Provide the [x, y] coordinate of the cell's center where the given text is located.  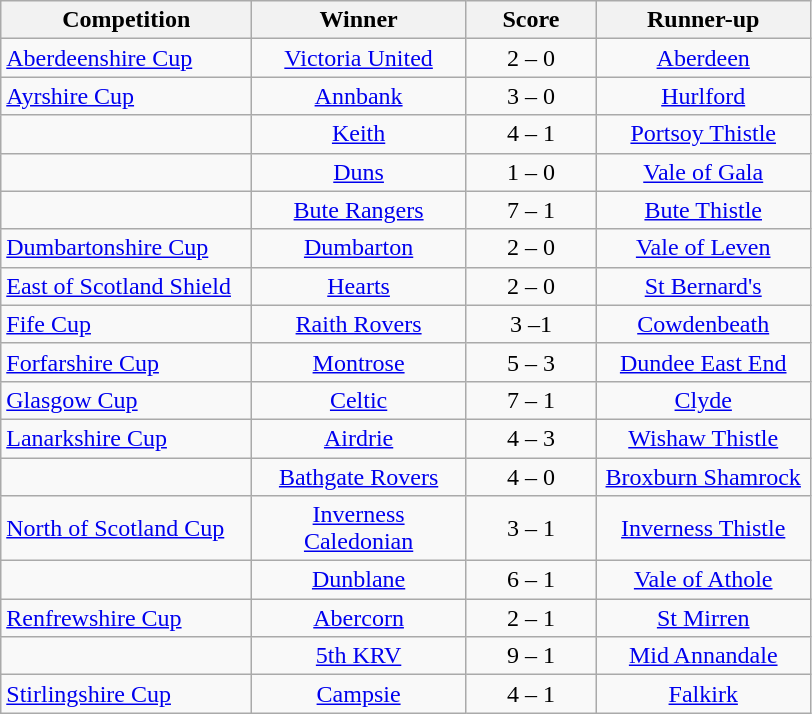
5 – 3 [530, 362]
Lanarkshire Cup [126, 438]
St Mirren [703, 618]
4 – 0 [530, 477]
Victoria United [359, 58]
North of Scotland Cup [126, 528]
3 – 1 [530, 528]
Aberdeenshire Cup [126, 58]
9 – 1 [530, 656]
Winner [359, 20]
Stirlingshire Cup [126, 694]
Ayrshire Cup [126, 96]
Abercorn [359, 618]
Score [530, 20]
Mid Annandale [703, 656]
Falkirk [703, 694]
Renfrewshire Cup [126, 618]
Dunblane [359, 580]
Broxburn Shamrock [703, 477]
Competition [126, 20]
Vale of Leven [703, 248]
Vale of Gala [703, 172]
Aberdeen [703, 58]
Duns [359, 172]
Clyde [703, 400]
Fife Cup [126, 324]
3 –1 [530, 324]
Bute Thistle [703, 210]
Raith Rovers [359, 324]
Annbank [359, 96]
2 – 1 [530, 618]
Hurlford [703, 96]
Dumbartonshire Cup [126, 248]
5th KRV [359, 656]
Forfarshire Cup [126, 362]
East of Scotland Shield [126, 286]
Keith [359, 134]
Bathgate Rovers [359, 477]
Portsoy Thistle [703, 134]
1 – 0 [530, 172]
Cowdenbeath [703, 324]
Dundee East End [703, 362]
St Bernard's [703, 286]
Inverness Caledonian [359, 528]
6 – 1 [530, 580]
Campsie [359, 694]
Glasgow Cup [126, 400]
Vale of Athole [703, 580]
Wishaw Thistle [703, 438]
Bute Rangers [359, 210]
4 – 3 [530, 438]
Montrose [359, 362]
Inverness Thistle [703, 528]
Dumbarton [359, 248]
Hearts [359, 286]
3 – 0 [530, 96]
Celtic [359, 400]
Runner-up [703, 20]
Airdrie [359, 438]
